Search for the cell housing the specified text and yield its [x, y] center coordinate. 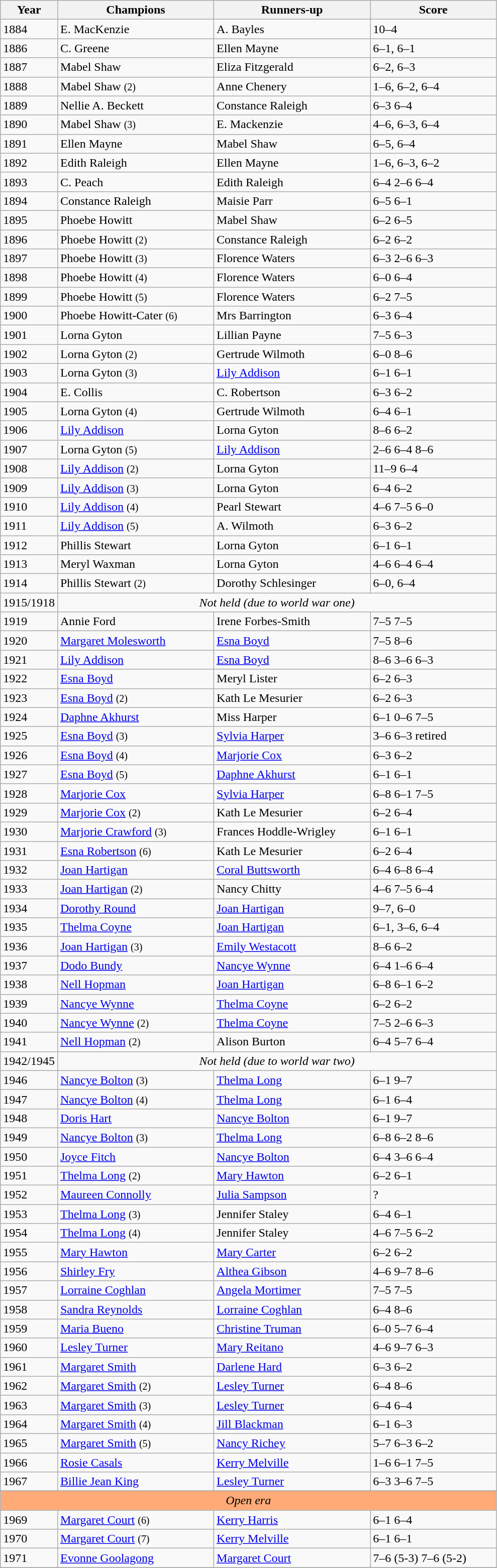
1–6 6–1 7–5 [433, 1463]
Margaret Smith (4) [136, 1424]
1911 [29, 526]
6–8 6–1 7–5 [433, 793]
Althea Gibson [292, 1271]
1959 [29, 1329]
1932 [29, 870]
1901 [29, 335]
6–4 6–8 6–4 [433, 870]
1904 [29, 392]
Not held (due to world war one) [276, 602]
3–6 6–3 retired [433, 736]
1952 [29, 1195]
1907 [29, 449]
Marjorie Cox (2) [136, 812]
1915/1918 [29, 602]
6–4 6–4 [433, 1405]
1922 [29, 679]
Joan Hartigan (2) [136, 889]
6–0, 6–4 [433, 583]
Nancy Richey [292, 1443]
5–7 6–3 6–2 [433, 1443]
1967 [29, 1482]
Miss Harper [292, 717]
Doris Hart [136, 1118]
Dorothy Schlesinger [292, 583]
1954 [29, 1233]
Mabel Shaw (2) [136, 86]
1935 [29, 927]
Dorothy Round [136, 908]
1893 [29, 182]
1957 [29, 1290]
1960 [29, 1348]
Sandra Reynolds [136, 1309]
Esna Robertson (6) [136, 851]
1940 [29, 1023]
Esna Boyd (3) [136, 736]
Lorna Gyton (3) [136, 373]
E. MacKenzie [136, 29]
1930 [29, 831]
Nancy Chitty [292, 889]
1912 [29, 545]
6–5, 6–4 [433, 144]
Lorna Gyton (4) [136, 411]
1897 [29, 259]
A. Wilmoth [292, 526]
1961 [29, 1367]
Mrs Barrington [292, 316]
1–6, 6–3, 6–2 [433, 163]
Esna Boyd (4) [136, 755]
6–4 2–6 6–4 [433, 182]
1884 [29, 29]
1889 [29, 105]
Lily Addison (4) [136, 507]
6–8 6–1 6–2 [433, 985]
1964 [29, 1424]
1894 [29, 201]
Thelma Long (2) [136, 1176]
Phoebe Howitt (3) [136, 259]
1929 [29, 812]
1969 [29, 1520]
1920 [29, 641]
Maisie Parr [292, 201]
1914 [29, 583]
Phillis Stewart (2) [136, 583]
Lily Addison (3) [136, 488]
4–6 9–7 6–3 [433, 1348]
1890 [29, 125]
6–0 6–4 [433, 278]
1–6, 6–2, 6–4 [433, 86]
1910 [29, 507]
Pearl Stewart [292, 507]
Jill Blackman [292, 1424]
6–2 6–1 [433, 1176]
Margaret Smith (5) [136, 1443]
1939 [29, 1004]
Runners-up [292, 10]
1947 [29, 1099]
Joyce Fitch [136, 1156]
? [433, 1195]
Frances Hoddle-Wrigley [292, 831]
Esna Boyd (2) [136, 698]
Nancye Wynne (2) [136, 1023]
1895 [29, 220]
8–6 3–6 6–3 [433, 660]
Darlene Hard [292, 1367]
Mary Carter [292, 1252]
7–5 2–6 6–3 [433, 1023]
1905 [29, 411]
1965 [29, 1443]
C. Peach [136, 182]
1931 [29, 851]
Not held (due to world war two) [276, 1061]
1955 [29, 1252]
11–9 6–4 [433, 468]
10–4 [433, 29]
6–4 1–6 6–4 [433, 966]
Rosie Casals [136, 1463]
1923 [29, 698]
1936 [29, 946]
Nellie A. Beckett [136, 105]
Margaret Court [292, 1558]
1891 [29, 144]
Alison Burton [292, 1042]
6–1 6–3 [433, 1424]
Phillis Stewart [136, 545]
Lily Addison (5) [136, 526]
1948 [29, 1118]
Marjorie Crawford (3) [136, 831]
6–3 2–6 6–3 [433, 259]
Phoebe Howitt-Cater (6) [136, 316]
Margaret Smith (3) [136, 1405]
1888 [29, 86]
Evonne Goolagong [136, 1558]
1903 [29, 373]
Phoebe Howitt (2) [136, 239]
1950 [29, 1156]
1892 [29, 163]
C. Greene [136, 48]
1949 [29, 1137]
Julia Sampson [292, 1195]
Kerry Harris [292, 1520]
1933 [29, 889]
1908 [29, 468]
6–0 8–6 [433, 354]
C. Robertson [292, 392]
1900 [29, 316]
1887 [29, 67]
Esna Boyd (5) [136, 774]
1962 [29, 1386]
Billie Jean King [136, 1482]
Margaret Court (6) [136, 1520]
Nell Hopman [136, 985]
Margaret Court (7) [136, 1539]
1928 [29, 793]
6–1 0–6 7–5 [433, 717]
Irene Forbes-Smith [292, 622]
6–3 3–6 7–5 [433, 1482]
1925 [29, 736]
6–2, 6–3 [433, 67]
1941 [29, 1042]
9–7, 6–0 [433, 908]
Anne Chenery [292, 86]
1938 [29, 985]
1913 [29, 564]
1902 [29, 354]
Emily Westacott [292, 946]
1898 [29, 278]
Year [29, 10]
Lorna Gyton (5) [136, 449]
1953 [29, 1214]
1970 [29, 1539]
6–4 5–7 6–4 [433, 1042]
1909 [29, 488]
4–6 9–7 8–6 [433, 1271]
6–4 6–2 [433, 488]
Score [433, 10]
6–1, 3–6, 6–4 [433, 927]
6–8 6–2 8–6 [433, 1137]
6–5 6–1 [433, 201]
1921 [29, 660]
1942/1945 [29, 1061]
1966 [29, 1463]
4–6 6–4 6–4 [433, 564]
Annie Ford [136, 622]
Margaret Molesworth [136, 641]
Eliza Fitzgerald [292, 67]
1963 [29, 1405]
4–6, 6–3, 6–4 [433, 125]
Lily Addison (2) [136, 468]
Nell Hopman (2) [136, 1042]
1927 [29, 774]
Meryl Lister [292, 679]
4–6 7–5 6–0 [433, 507]
1924 [29, 717]
1951 [29, 1176]
6–2 7–5 [433, 297]
1906 [29, 430]
1919 [29, 622]
Nancye Bolton (4) [136, 1099]
7–6 (5-3) 7–6 (5-2) [433, 1558]
6–4 3–6 6–4 [433, 1156]
1958 [29, 1309]
Meryl Waxman [136, 564]
Margaret Smith [136, 1367]
Mabel Shaw (3) [136, 125]
4–6 7–5 6–4 [433, 889]
6–2 6–5 [433, 220]
Joan Hartigan (3) [136, 946]
1896 [29, 239]
7–5 8–6 [433, 641]
2–6 6–4 8–6 [433, 449]
Margaret Smith (2) [136, 1386]
Maria Bueno [136, 1329]
6–1, 6–1 [433, 48]
1971 [29, 1558]
E. Mackenzie [292, 125]
1899 [29, 297]
4–6 7–5 6–2 [433, 1233]
1926 [29, 755]
Thelma Long (4) [136, 1233]
Angela Mortimer [292, 1290]
Champions [136, 10]
A. Bayles [292, 29]
1934 [29, 908]
Christine Truman [292, 1329]
Coral Buttsworth [292, 870]
Thelma Long (3) [136, 1214]
6–0 5–7 6–4 [433, 1329]
1956 [29, 1271]
Phoebe Howitt (4) [136, 278]
7–5 6–3 [433, 335]
Lorna Gyton (2) [136, 354]
Lillian Payne [292, 335]
1886 [29, 48]
Phoebe Howitt [136, 220]
Open era [248, 1501]
Mary Reitano [292, 1348]
1946 [29, 1080]
Phoebe Howitt (5) [136, 297]
E. Collis [136, 392]
Shirley Fry [136, 1271]
1937 [29, 966]
Maureen Connolly [136, 1195]
Dodo Bundy [136, 966]
